Provide the (X, Y) coordinate of the cell's center where the given text is located.  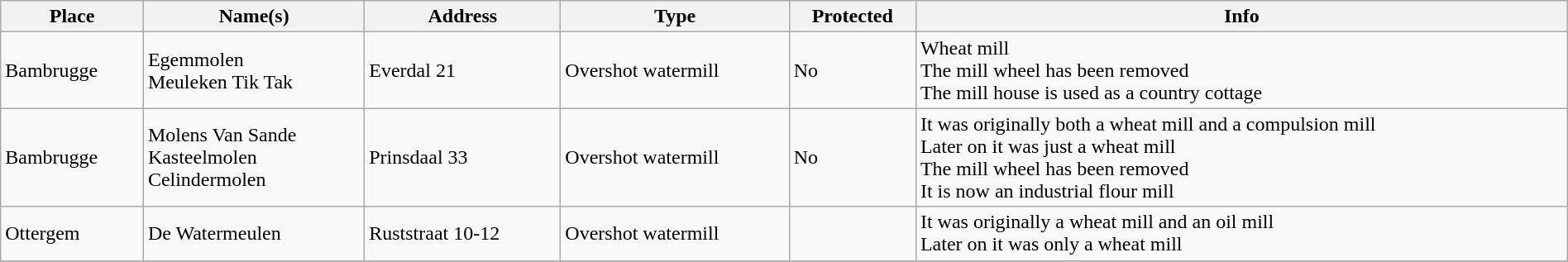
Egemmolen Meuleken Tik Tak (253, 70)
Prinsdaal 33 (463, 157)
Info (1241, 17)
Place (73, 17)
Everdal 21 (463, 70)
Type (675, 17)
It was originally a wheat mill and an oil mill Later on it was only a wheat mill (1241, 233)
Protected (852, 17)
Ruststraat 10-12 (463, 233)
Wheat mill The mill wheel has been removed The mill house is used as a country cottage (1241, 70)
Ottergem (73, 233)
Molens Van Sande Kasteelmolen Celindermolen (253, 157)
De Watermeulen (253, 233)
Name(s) (253, 17)
Address (463, 17)
